Capture the cell that displays the provided text and extract its (X, Y) central coordinate. 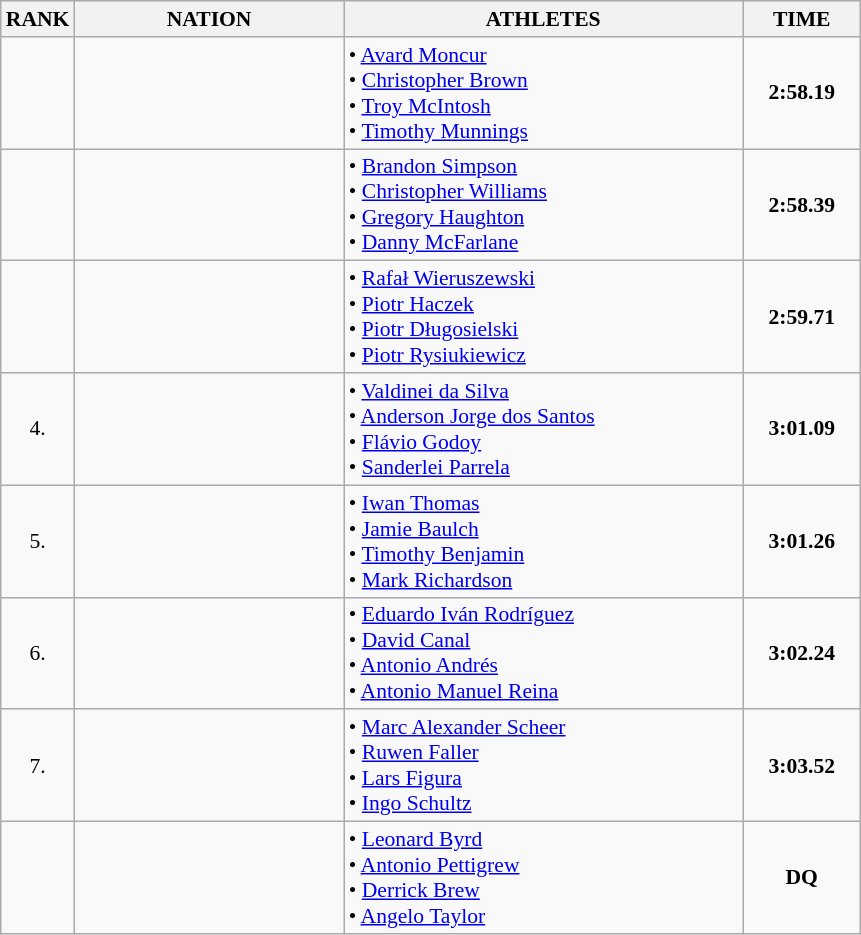
NATION (208, 19)
3:02.24 (802, 653)
2:58.19 (802, 93)
• Rafał Wieruszewski• Piotr Haczek• Piotr Długosielski• Piotr Rysiukiewicz (544, 317)
• Iwan Thomas• Jamie Baulch• Timothy Benjamin• Mark Richardson (544, 541)
4. (38, 429)
5. (38, 541)
DQ (802, 878)
RANK (38, 19)
TIME (802, 19)
7. (38, 766)
6. (38, 653)
• Eduardo Iván Rodríguez• David Canal• Antonio Andrés• Antonio Manuel Reina (544, 653)
ATHLETES (544, 19)
• Marc Alexander Scheer• Ruwen Faller• Lars Figura• Ingo Schultz (544, 766)
2:58.39 (802, 205)
3:01.26 (802, 541)
3:03.52 (802, 766)
• Leonard Byrd• Antonio Pettigrew• Derrick Brew• Angelo Taylor (544, 878)
2:59.71 (802, 317)
• Valdinei da Silva• Anderson Jorge dos Santos• Flávio Godoy• Sanderlei Parrela (544, 429)
• Brandon Simpson• Christopher Williams• Gregory Haughton• Danny McFarlane (544, 205)
3:01.09 (802, 429)
• Avard Moncur• Christopher Brown• Troy McIntosh• Timothy Munnings (544, 93)
